Capture the cell that displays the provided text and extract its (X, Y) central coordinate. 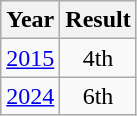
6th (98, 96)
2015 (30, 58)
Result (98, 20)
Year (30, 20)
4th (98, 58)
2024 (30, 96)
